For the text-containing cell, return its midpoint in (X, Y) coordinate format. 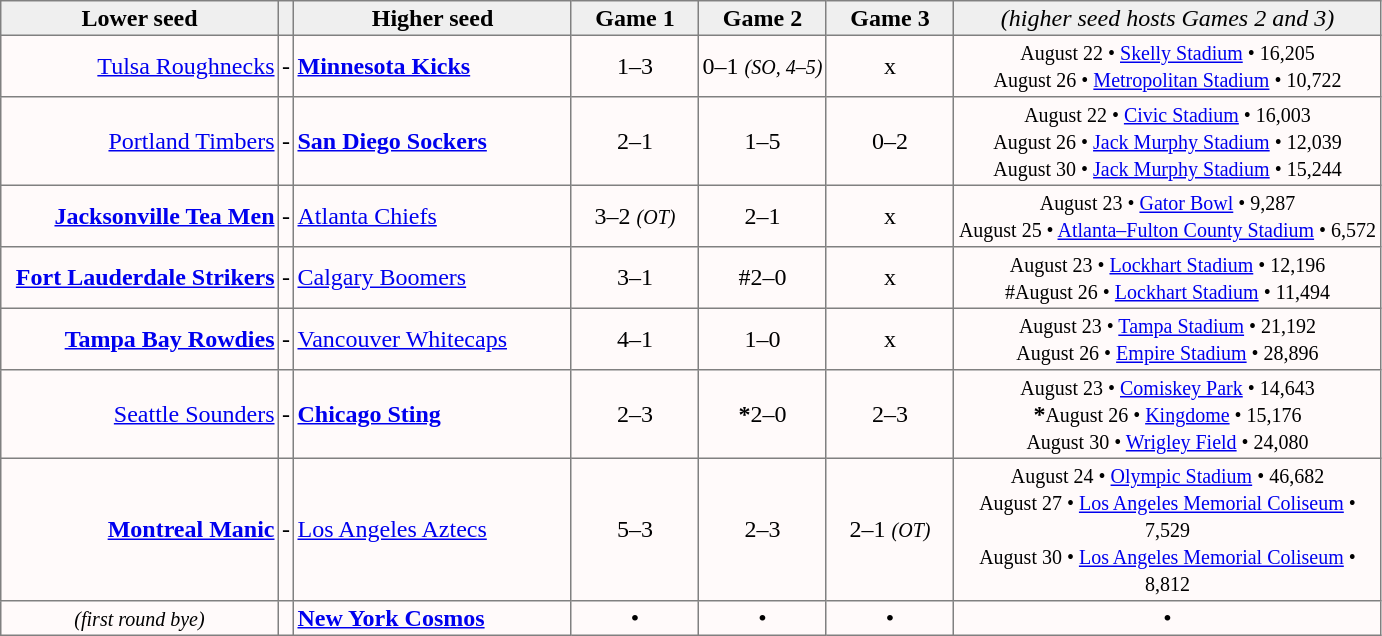
Game 2 (763, 18)
Minnesota Kicks (433, 66)
August 24 • Olympic Stadium • 46,682August 27 • Los Angeles Memorial Coliseum • 7,529August 30 • Los Angeles Memorial Coliseum • 8,812 (1168, 529)
August 23 • Lockhart Stadium • 12,196#August 26 • Lockhart Stadium • 11,494 (1168, 278)
0–1 (SO, 4–5) (763, 66)
Portland Timbers (140, 141)
August 22 • Civic Stadium • 16,003August 26 • Jack Murphy Stadium • 12,039August 30 • Jack Murphy Stadium • 15,244 (1168, 141)
(higher seed hosts Games 2 and 3) (1168, 18)
3–2 (OT) (635, 216)
Game 3 (890, 18)
4–1 (635, 339)
Tampa Bay Rowdies (140, 339)
(first round bye) (140, 618)
August 23 • Tampa Stadium • 21,192August 26 • Empire Stadium • 28,896 (1168, 339)
1–0 (763, 339)
San Diego Sockers (433, 141)
August 22 • Skelly Stadium • 16,205August 26 • Metropolitan Stadium • 10,722 (1168, 66)
Higher seed (433, 18)
5–3 (635, 529)
Atlanta Chiefs (433, 216)
Jacksonville Tea Men (140, 216)
3–1 (635, 278)
0–2 (890, 141)
Game 1 (635, 18)
Los Angeles Aztecs (433, 529)
2–1 (OT) (890, 529)
Seattle Sounders (140, 414)
Fort Lauderdale Strikers (140, 278)
August 23 • Comiskey Park • 14,643*August 26 • Kingdome • 15,176August 30 • Wrigley Field • 24,080 (1168, 414)
New York Cosmos (433, 618)
August 23 • Gator Bowl • 9,287August 25 • Atlanta–Fulton County Stadium • 6,572 (1168, 216)
1–5 (763, 141)
Tulsa Roughnecks (140, 66)
Calgary Boomers (433, 278)
Montreal Manic (140, 529)
*2–0 (763, 414)
Lower seed (140, 18)
Chicago Sting (433, 414)
#2–0 (763, 278)
Vancouver Whitecaps (433, 339)
1–3 (635, 66)
